Detect which cell encompasses the target text, then output its [x, y] center coordinate. 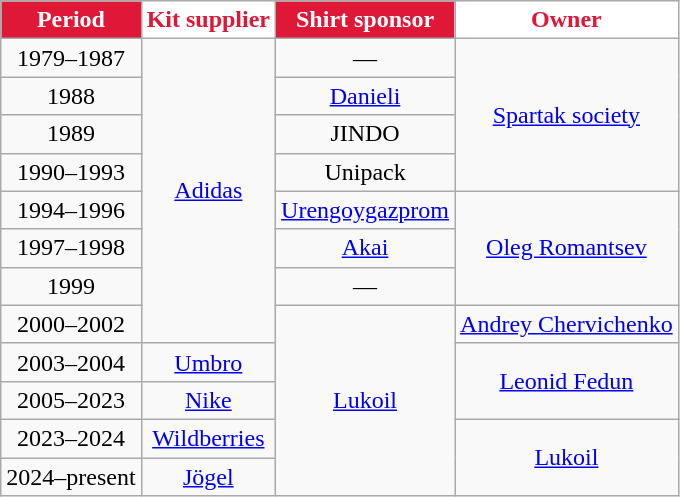
Nike [208, 400]
Unipack [366, 172]
Kit supplier [208, 20]
1979–1987 [71, 58]
1999 [71, 286]
Umbro [208, 362]
Period [71, 20]
1990–1993 [71, 172]
Adidas [208, 191]
2024–present [71, 477]
Oleg Romantsev [567, 248]
2005–2023 [71, 400]
Urengoygazprom [366, 210]
1989 [71, 134]
JINDO [366, 134]
2000–2002 [71, 324]
Owner [567, 20]
1997–1998 [71, 248]
Andrey Chervichenko [567, 324]
2023–2024 [71, 438]
2003–2004 [71, 362]
1988 [71, 96]
Spartak society [567, 115]
1994–1996 [71, 210]
Leonid Fedun [567, 381]
Jögel [208, 477]
Shirt sponsor [366, 20]
Danieli [366, 96]
Akai [366, 248]
Wildberries [208, 438]
